From the cell containing the given text, extract its center point as (x, y) coordinate. 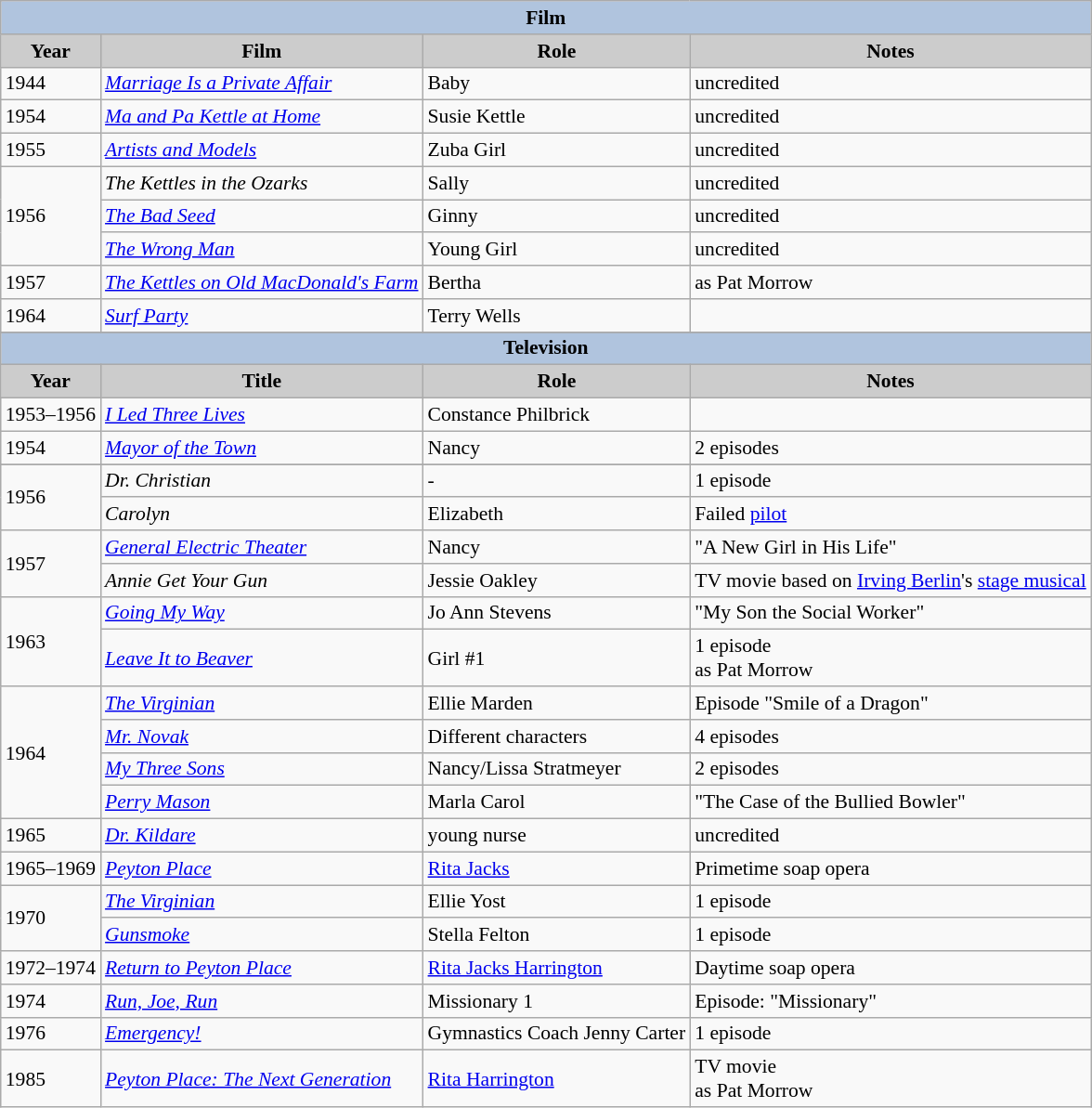
young nurse (557, 836)
The Wrong Man (262, 250)
1953–1956 (50, 415)
Baby (557, 84)
Peyton Place (262, 868)
Going My Way (262, 613)
Missionary 1 (557, 1001)
Gymnastics Coach Jenny Carter (557, 1034)
TV movieas Pat Morrow (890, 1079)
1972–1974 (50, 968)
Annie Get Your Gun (262, 580)
TV movie based on Irving Berlin's stage musical (890, 580)
Mr. Novak (262, 736)
Susie Kettle (557, 117)
Primetime soap opera (890, 868)
Episode: "Missionary" (890, 1001)
Sally (557, 183)
Zuba Girl (557, 150)
Rita Jacks Harrington (557, 968)
1976 (50, 1034)
Ma and Pa Kettle at Home (262, 117)
Artists and Models (262, 150)
1974 (50, 1001)
Bertha (557, 282)
The Kettles on Old MacDonald's Farm (262, 282)
I Led Three Lives (262, 415)
Emergency! (262, 1034)
Dr. Christian (262, 481)
Gunsmoke (262, 935)
1963 (50, 641)
Mayor of the Town (262, 448)
Nancy/Lissa Stratmeyer (557, 769)
Girl #1 (557, 658)
as Pat Morrow (890, 282)
The Kettles in the Ozarks (262, 183)
"The Case of the Bullied Bowler" (890, 802)
Marla Carol (557, 802)
Failed pilot (890, 515)
4 episodes (890, 736)
Surf Party (262, 316)
My Three Sons (262, 769)
Title (262, 382)
General Electric Theater (262, 547)
1965–1969 (50, 868)
Ginny (557, 216)
Young Girl (557, 250)
The Bad Seed (262, 216)
Rita Harrington (557, 1079)
Jo Ann Stevens (557, 613)
Ellie Yost (557, 902)
Stella Felton (557, 935)
Terry Wells (557, 316)
1965 (50, 836)
1 episodeas Pat Morrow (890, 658)
Daytime soap opera (890, 968)
Marriage Is a Private Affair (262, 84)
1985 (50, 1079)
1955 (50, 150)
Elizabeth (557, 515)
Rita Jacks (557, 868)
Different characters (557, 736)
Episode "Smile of a Dragon" (890, 703)
Perry Mason (262, 802)
Television (546, 348)
"My Son the Social Worker" (890, 613)
Jessie Oakley (557, 580)
- (557, 481)
1970 (50, 918)
"A New Girl in His Life" (890, 547)
Ellie Marden (557, 703)
1944 (50, 84)
Return to Peyton Place (262, 968)
Carolyn (262, 515)
Dr. Kildare (262, 836)
Constance Philbrick (557, 415)
Leave It to Beaver (262, 658)
Run, Joe, Run (262, 1001)
Peyton Place: The Next Generation (262, 1079)
